Locate the cell with the specified text and output its (X, Y) center coordinate. 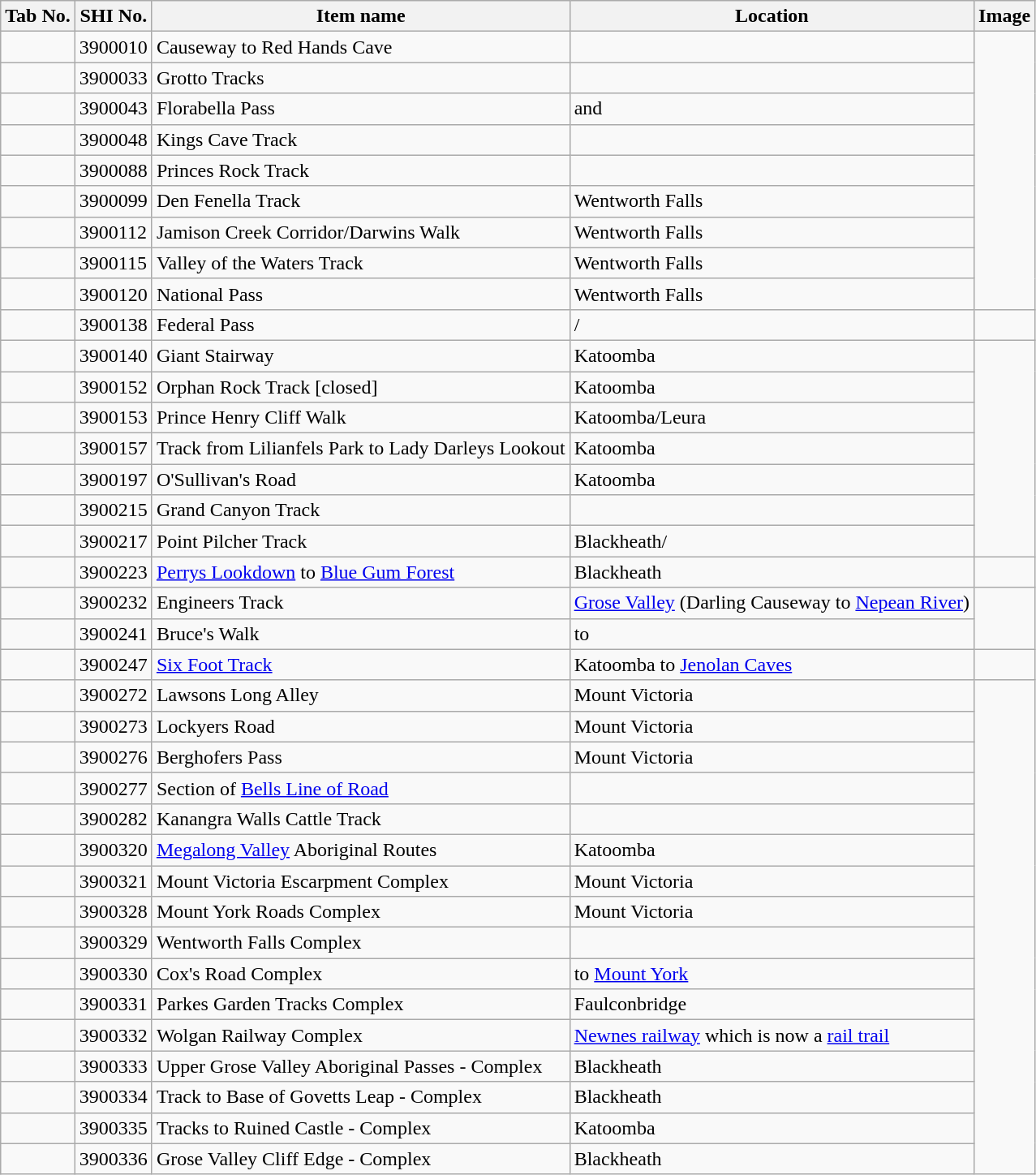
3900112 (114, 232)
3900277 (114, 788)
Section of Bells Line of Road (360, 788)
3900330 (114, 974)
3900140 (114, 355)
Giant Stairway (360, 355)
Newnes railway which is now a rail trail (772, 1035)
/ (772, 325)
Item name (360, 16)
Lawsons Long Alley (360, 695)
3900033 (114, 78)
3900088 (114, 170)
3900197 (114, 480)
3900328 (114, 912)
Kings Cave Track (360, 140)
3900272 (114, 695)
Florabella Pass (360, 109)
Upper Grose Valley Aboriginal Passes - Complex (360, 1066)
to (772, 634)
3900010 (114, 47)
Katoomba to Jenolan Caves (772, 665)
Grose Valley (Darling Causeway to Nepean River) (772, 603)
3900241 (114, 634)
and (772, 109)
3900048 (114, 140)
3900335 (114, 1128)
3900153 (114, 418)
Causeway to Red Hands Cave (360, 47)
Point Pilcher Track (360, 541)
Mount York Roads Complex (360, 912)
Katoomba/Leura (772, 418)
3900331 (114, 1005)
Wentworth Falls Complex (360, 943)
SHI No. (114, 16)
Track from Lilianfels Park to Lady Darleys Lookout (360, 449)
3900138 (114, 325)
Valley of the Waters Track (360, 263)
Tracks to Ruined Castle - Complex (360, 1128)
Kanangra Walls Cattle Track (360, 819)
Wolgan Railway Complex (360, 1035)
3900276 (114, 757)
Grand Canyon Track (360, 510)
Den Fenella Track (360, 201)
Engineers Track (360, 603)
3900332 (114, 1035)
3900152 (114, 387)
National Pass (360, 294)
Megalong Valley Aboriginal Routes (360, 850)
3900336 (114, 1159)
Track to Base of Govetts Leap - Complex (360, 1097)
Grose Valley Cliff Edge - Complex (360, 1159)
3900043 (114, 109)
3900329 (114, 943)
Bruce's Walk (360, 634)
Cox's Road Complex (360, 974)
3900273 (114, 726)
Faulconbridge (772, 1005)
3900333 (114, 1066)
Grotto Tracks (360, 78)
3900247 (114, 665)
Perrys Lookdown to Blue Gum Forest (360, 572)
to Mount York (772, 974)
3900120 (114, 294)
Lockyers Road (360, 726)
Berghofers Pass (360, 757)
Federal Pass (360, 325)
Tab No. (38, 16)
3900223 (114, 572)
Parkes Garden Tracks Complex (360, 1005)
O'Sullivan's Road (360, 480)
3900320 (114, 850)
Six Foot Track (360, 665)
Blackheath/ (772, 541)
Princes Rock Track (360, 170)
Mount Victoria Escarpment Complex (360, 880)
Jamison Creek Corridor/Darwins Walk (360, 232)
Orphan Rock Track [closed] (360, 387)
Image (1004, 16)
3900321 (114, 880)
3900282 (114, 819)
3900215 (114, 510)
Location (772, 16)
Prince Henry Cliff Walk (360, 418)
3900217 (114, 541)
3900232 (114, 603)
3900157 (114, 449)
3900099 (114, 201)
3900115 (114, 263)
3900334 (114, 1097)
